Extract the [x, y] coordinate from the center of the cell holding the provided text.  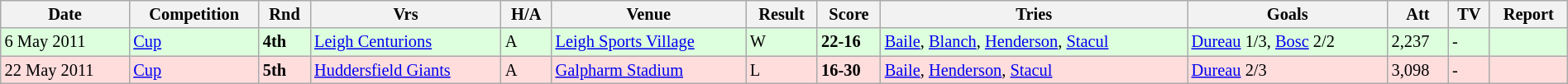
Venue [648, 14]
16-30 [849, 70]
Dureau 2/3 [1288, 70]
Tries [1034, 14]
Dureau 1/3, Bosc 2/2 [1288, 42]
Huddersfield Giants [405, 70]
Galpharm Stadium [648, 70]
TV [1469, 14]
Competition [194, 14]
L [782, 70]
Baile, Henderson, Stacul [1034, 70]
Baile, Blanch, Henderson, Stacul [1034, 42]
Leigh Centurions [405, 42]
Score [849, 14]
Date [65, 14]
5th [284, 70]
W [782, 42]
6 May 2011 [65, 42]
4th [284, 42]
Rnd [284, 14]
Vrs [405, 14]
Att [1417, 14]
Leigh Sports Village [648, 42]
H/A [526, 14]
Result [782, 14]
Goals [1288, 14]
2,237 [1417, 42]
Report [1528, 14]
22 May 2011 [65, 70]
22-16 [849, 42]
3,098 [1417, 70]
